Capture the cell that displays the provided text and extract its (x, y) central coordinate. 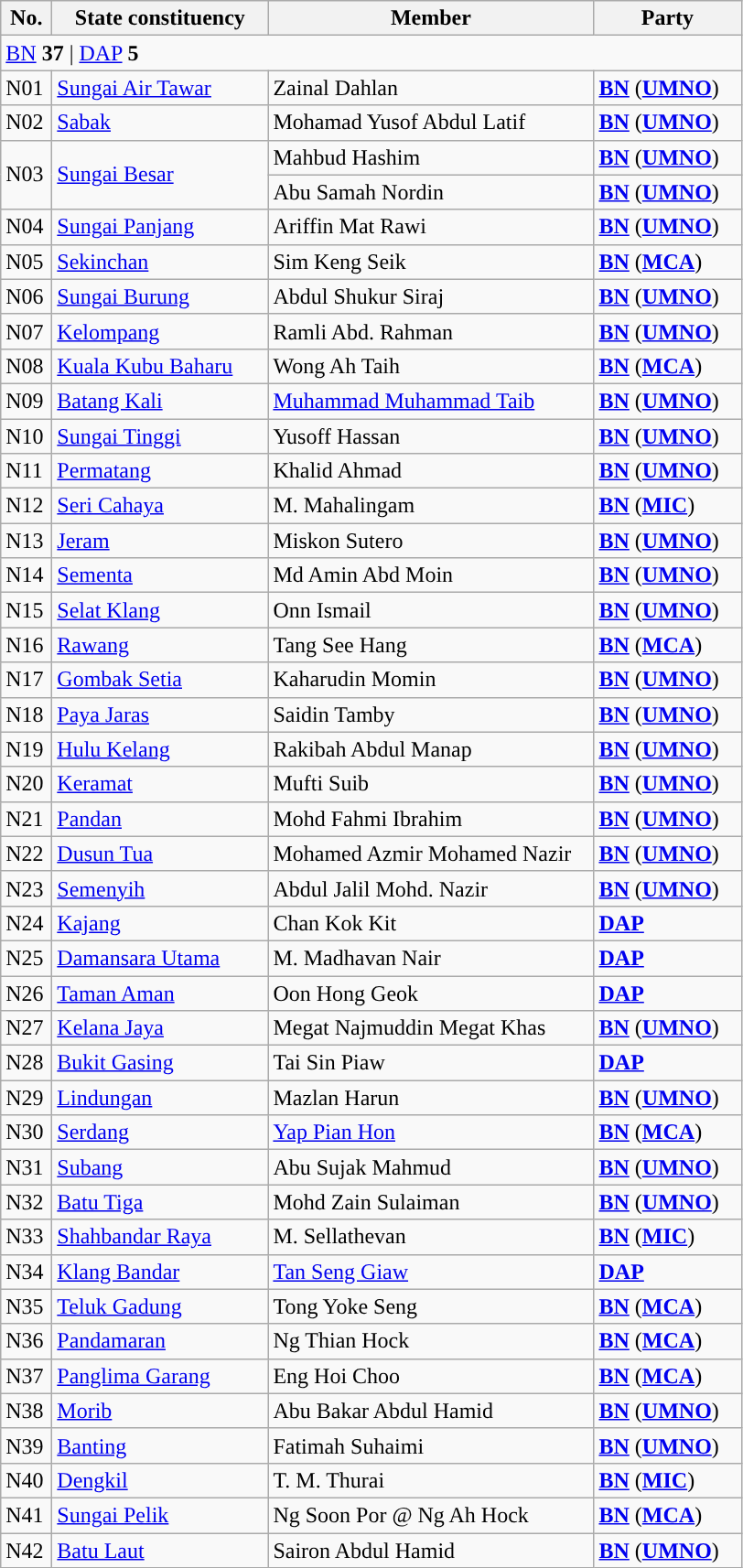
Keramat (160, 784)
Sungai Besar (160, 175)
Kelana Jaya (160, 1028)
Sairon Abdul Hamid (431, 1551)
N08 (27, 366)
Mahbud Hashim (431, 157)
Sungai Pelik (160, 1515)
Pandan (160, 819)
State constituency (160, 18)
Mohamed Azmir Mohamed Nazir (431, 854)
Mufti Suib (431, 784)
Taman Aman (160, 993)
M. Sellathevan (431, 1237)
Fatimah Suhaimi (431, 1445)
Eng Hoi Choo (431, 1376)
Panglima Garang (160, 1376)
Kaharudin Momin (431, 680)
Oon Hong Geok (431, 993)
Paya Jaras (160, 714)
Rakibah Abdul Manap (431, 749)
Chan Kok Kit (431, 923)
Teluk Gadung (160, 1306)
Damansara Utama (160, 958)
Bukit Gasing (160, 1063)
Abu Samah Nordin (431, 192)
Miskon Sutero (431, 541)
Sungai Panjang (160, 227)
N19 (27, 749)
Batu Tiga (160, 1202)
Jeram (160, 541)
Shahbandar Raya (160, 1237)
Sekinchan (160, 262)
N42 (27, 1551)
Permatang (160, 471)
N11 (27, 471)
Tang See Hang (431, 645)
Abu Sujak Mahmud (431, 1167)
Ng Soon Por @ Ng Ah Hock (431, 1515)
Tong Yoke Seng (431, 1306)
Mazlan Harun (431, 1098)
N06 (27, 296)
Wong Ah Taih (431, 366)
Ramli Abd. Rahman (431, 331)
Abdul Shukur Siraj (431, 296)
Sungai Burung (160, 296)
Sungai Air Tawar (160, 88)
N14 (27, 575)
Tan Seng Giaw (431, 1272)
Md Amin Abd Moin (431, 575)
N25 (27, 958)
N28 (27, 1063)
N17 (27, 680)
N39 (27, 1445)
N32 (27, 1202)
N12 (27, 506)
Tai Sin Piaw (431, 1063)
Batu Laut (160, 1551)
N09 (27, 401)
Subang (160, 1167)
Batang Kali (160, 401)
N40 (27, 1480)
N29 (27, 1098)
Mohd Fahmi Ibrahim (431, 819)
N33 (27, 1237)
N22 (27, 854)
Khalid Ahmad (431, 471)
N27 (27, 1028)
N26 (27, 993)
N03 (27, 175)
Onn Ismail (431, 610)
T. M. Thurai (431, 1480)
Hulu Kelang (160, 749)
N21 (27, 819)
N24 (27, 923)
N15 (27, 610)
Ng Thian Hock (431, 1341)
N07 (27, 331)
Morib (160, 1411)
Mohd Zain Sulaiman (431, 1202)
Ariffin Mat Rawi (431, 227)
Selat Klang (160, 610)
Abdul Jalil Mohd. Nazir (431, 888)
Kelompang (160, 331)
N13 (27, 541)
N31 (27, 1167)
Member (431, 18)
Yap Pian Hon (431, 1133)
Gombak Setia (160, 680)
BN 37 | DAP 5 (371, 53)
Mohamad Yusof Abdul Latif (431, 123)
Kajang (160, 923)
N23 (27, 888)
Semenyih (160, 888)
Sementa (160, 575)
Party (668, 18)
M. Mahalingam (431, 506)
N20 (27, 784)
N36 (27, 1341)
N18 (27, 714)
N41 (27, 1515)
Sungai Tinggi (160, 436)
N30 (27, 1133)
N02 (27, 123)
Sim Keng Seik (431, 262)
Banting (160, 1445)
Muhammad Muhammad Taib (431, 401)
Saidin Tamby (431, 714)
Lindungan (160, 1098)
Rawang (160, 645)
N10 (27, 436)
Abu Bakar Abdul Hamid (431, 1411)
N01 (27, 88)
N05 (27, 262)
Serdang (160, 1133)
Dusun Tua (160, 854)
Yusoff Hassan (431, 436)
Klang Bandar (160, 1272)
No. (27, 18)
Pandamaran (160, 1341)
Megat Najmuddin Megat Khas (431, 1028)
M. Madhavan Nair (431, 958)
Dengkil (160, 1480)
N37 (27, 1376)
Kuala Kubu Baharu (160, 366)
Seri Cahaya (160, 506)
Sabak (160, 123)
Zainal Dahlan (431, 88)
N34 (27, 1272)
N35 (27, 1306)
N16 (27, 645)
N04 (27, 227)
N38 (27, 1411)
